Output the [X, Y] coordinate of the center of the cell containing the given text.  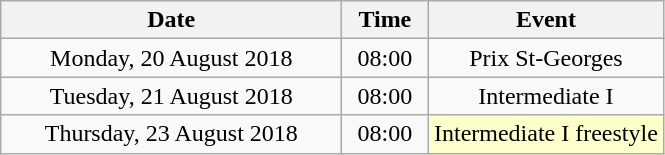
Prix St-Georges [546, 58]
Monday, 20 August 2018 [172, 58]
Event [546, 20]
Intermediate I [546, 96]
Date [172, 20]
Intermediate I freestyle [546, 134]
Tuesday, 21 August 2018 [172, 96]
Thursday, 23 August 2018 [172, 134]
Time [385, 20]
